Scan for the cell matching the given text and deliver its (x, y) coordinate at center. 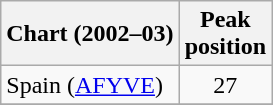
Peakposition (225, 34)
27 (225, 85)
Spain (AFYVE) (90, 85)
Chart (2002–03) (90, 34)
